Output the (X, Y) coordinate of the center of the cell containing the given text.  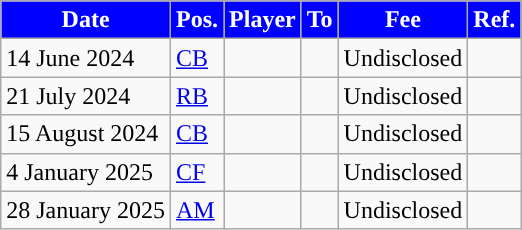
Fee (403, 20)
To (320, 20)
Player (263, 20)
28 January 2025 (86, 210)
Pos. (196, 20)
CF (196, 172)
21 July 2024 (86, 96)
14 June 2024 (86, 58)
AM (196, 210)
15 August 2024 (86, 134)
RB (196, 96)
Ref. (494, 20)
Date (86, 20)
4 January 2025 (86, 172)
